Return the (x, y) coordinate for the center point of the cell that contains the specified text.  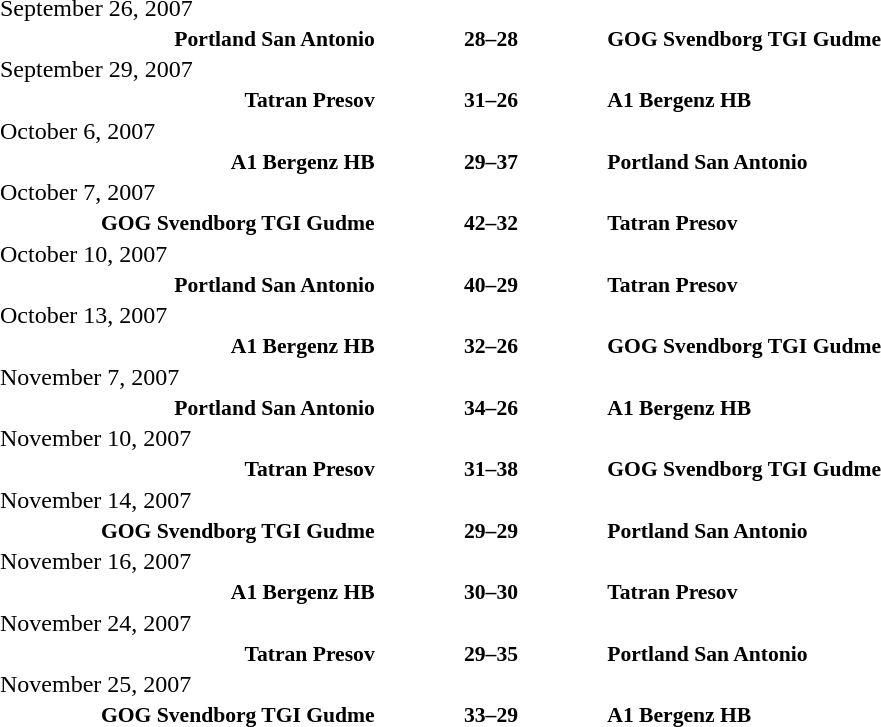
29–37 (492, 162)
29–29 (492, 530)
42–32 (492, 223)
30–30 (492, 592)
32–26 (492, 346)
40–29 (492, 284)
34–26 (492, 408)
28–28 (492, 38)
31–38 (492, 469)
29–35 (492, 654)
31–26 (492, 100)
